For the text-containing cell, return its midpoint in [X, Y] coordinate format. 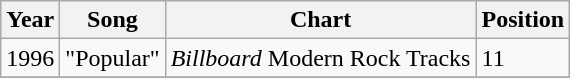
"Popular" [112, 58]
11 [523, 58]
Song [112, 20]
Position [523, 20]
Billboard Modern Rock Tracks [320, 58]
1996 [30, 58]
Chart [320, 20]
Year [30, 20]
